Capture the cell that displays the provided text and extract its (X, Y) central coordinate. 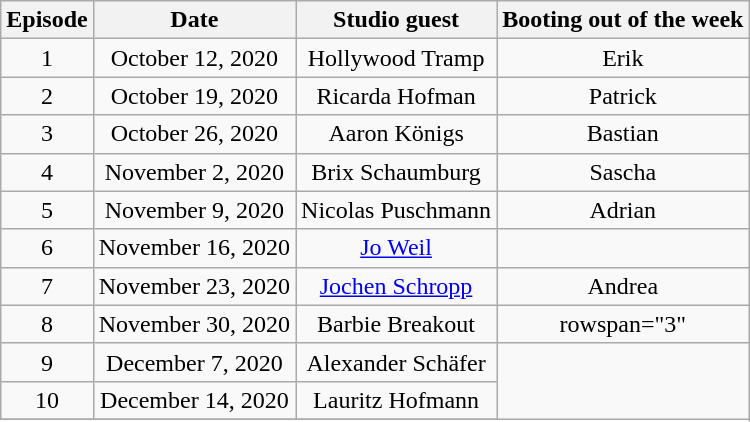
10 (47, 400)
Patrick (623, 96)
rowspan="3" (623, 324)
Erik (623, 58)
November 9, 2020 (194, 210)
October 26, 2020 (194, 134)
Ricarda Hofman (396, 96)
Alexander Schäfer (396, 362)
November 23, 2020 (194, 286)
Episode (47, 20)
Lauritz Hofmann (396, 400)
Sascha (623, 172)
Barbie Breakout (396, 324)
3 (47, 134)
Jochen Schropp (396, 286)
8 (47, 324)
Andrea (623, 286)
7 (47, 286)
November 30, 2020 (194, 324)
5 (47, 210)
4 (47, 172)
November 16, 2020 (194, 248)
1 (47, 58)
Date (194, 20)
Bastian (623, 134)
9 (47, 362)
November 2, 2020 (194, 172)
October 19, 2020 (194, 96)
Hollywood Tramp (396, 58)
Adrian (623, 210)
October 12, 2020 (194, 58)
Nicolas Puschmann (396, 210)
Aaron Königs (396, 134)
Jo Weil (396, 248)
Studio guest (396, 20)
2 (47, 96)
Booting out of the week (623, 20)
December 14, 2020 (194, 400)
6 (47, 248)
December 7, 2020 (194, 362)
Brix Schaumburg (396, 172)
